Identify which cell holds the provided text, then report its [x, y] central coordinate. 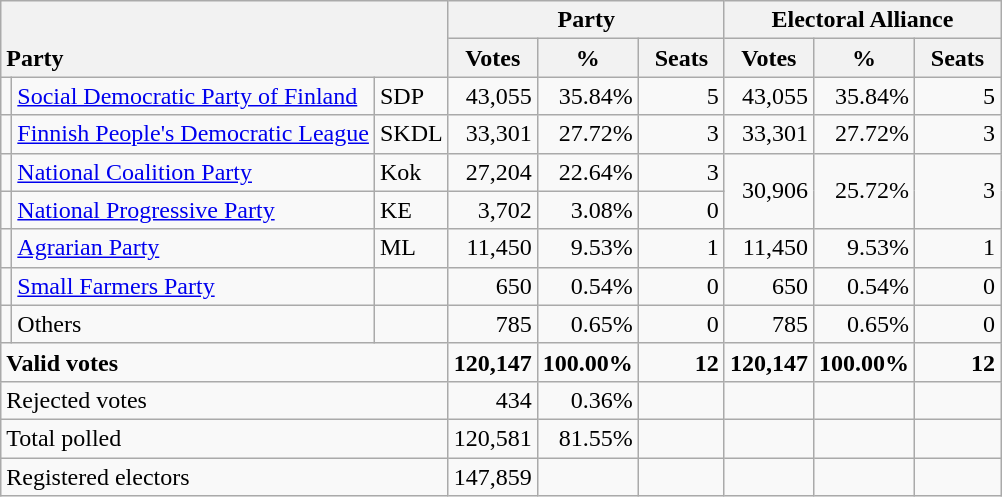
SKDL [411, 134]
3,702 [492, 210]
30,906 [768, 191]
ML [411, 248]
0.36% [588, 400]
434 [492, 400]
National Coalition Party [194, 172]
81.55% [588, 438]
25.72% [864, 191]
Social Democratic Party of Finland [194, 96]
22.64% [588, 172]
Agrarian Party [194, 248]
Others [194, 324]
KE [411, 210]
Kok [411, 172]
147,859 [492, 477]
27,204 [492, 172]
3.08% [588, 210]
Registered electors [224, 477]
Finnish People's Democratic League [194, 134]
National Progressive Party [194, 210]
Total polled [224, 438]
120,581 [492, 438]
SDP [411, 96]
Valid votes [224, 362]
Electoral Alliance [862, 20]
Small Farmers Party [194, 286]
Rejected votes [224, 400]
